Capture the cell that displays the provided text and extract its [X, Y] central coordinate. 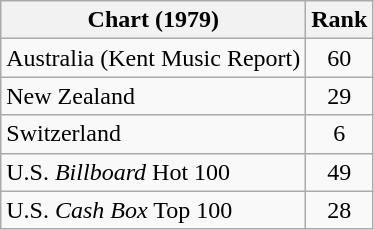
49 [340, 172]
U.S. Billboard Hot 100 [154, 172]
U.S. Cash Box Top 100 [154, 210]
29 [340, 96]
New Zealand [154, 96]
28 [340, 210]
Rank [340, 20]
6 [340, 134]
Chart (1979) [154, 20]
60 [340, 58]
Switzerland [154, 134]
Australia (Kent Music Report) [154, 58]
